Find where the given text appears and provide that cell's center as (X, Y) coordinate. 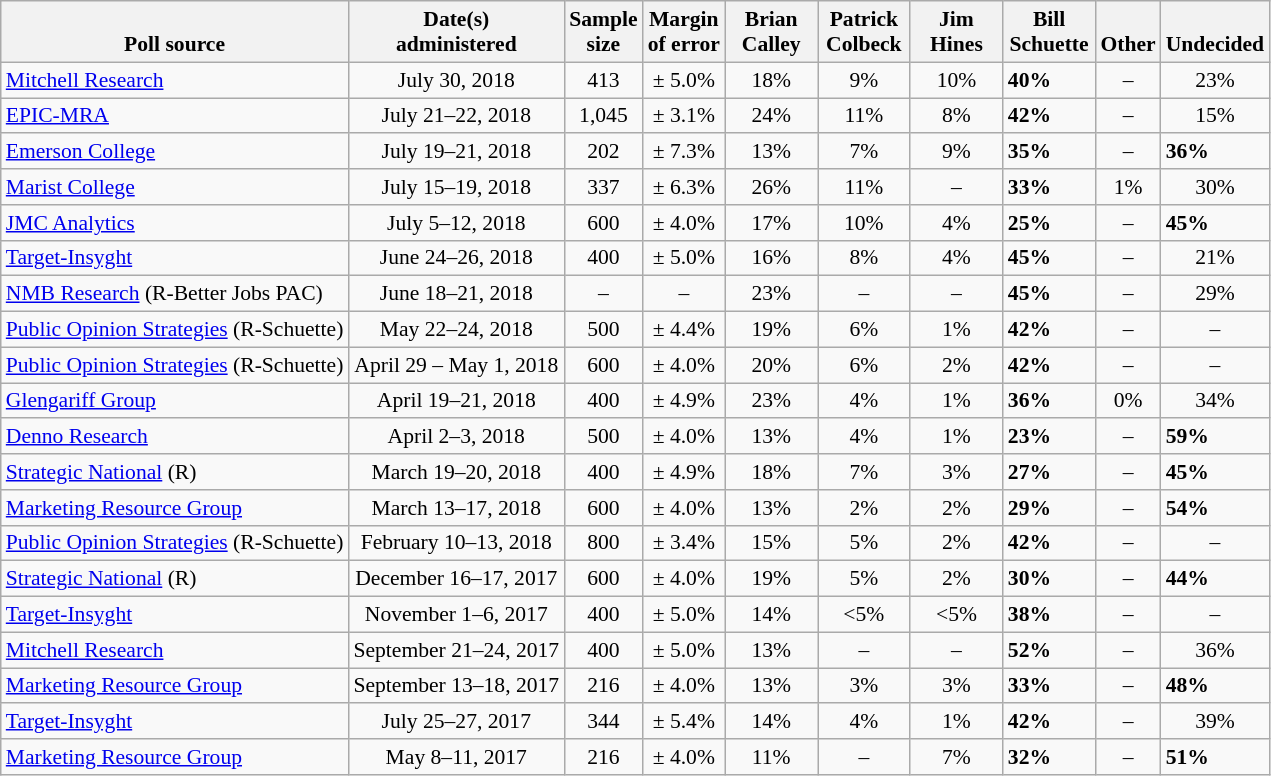
November 1–6, 2017 (456, 615)
JMC Analytics (175, 223)
26% (772, 187)
32% (1050, 757)
21% (1215, 258)
24% (772, 116)
PatrickColbeck (864, 32)
May 8–11, 2017 (456, 757)
Marginof error (684, 32)
April 29 – May 1, 2018 (456, 365)
June 24–26, 2018 (456, 258)
27% (1050, 472)
48% (1215, 686)
16% (772, 258)
Samplesize (603, 32)
54% (1215, 508)
337 (603, 187)
June 18–21, 2018 (456, 294)
52% (1050, 650)
NMB Research (R-Better Jobs PAC) (175, 294)
Emerson College (175, 152)
1,045 (603, 116)
July 30, 2018 (456, 80)
44% (1215, 579)
344 (603, 722)
EPIC-MRA (175, 116)
September 21–24, 2017 (456, 650)
800 (603, 543)
December 16–17, 2017 (456, 579)
± 3.1% (684, 116)
February 10–13, 2018 (456, 543)
July 21–22, 2018 (456, 116)
38% (1050, 615)
51% (1215, 757)
March 13–17, 2018 (456, 508)
Other (1128, 32)
20% (772, 365)
202 (603, 152)
BrianCalley (772, 32)
JimHines (956, 32)
April 2–3, 2018 (456, 437)
40% (1050, 80)
May 22–24, 2018 (456, 330)
± 3.4% (684, 543)
Date(s)administered (456, 32)
Denno Research (175, 437)
59% (1215, 437)
March 19–20, 2018 (456, 472)
25% (1050, 223)
± 5.4% (684, 722)
BillSchuette (1050, 32)
July 5–12, 2018 (456, 223)
39% (1215, 722)
Undecided (1215, 32)
34% (1215, 401)
17% (772, 223)
35% (1050, 152)
April 19–21, 2018 (456, 401)
± 7.3% (684, 152)
July 15–19, 2018 (456, 187)
September 13–18, 2017 (456, 686)
July 25–27, 2017 (456, 722)
Glengariff Group (175, 401)
July 19–21, 2018 (456, 152)
± 6.3% (684, 187)
0% (1128, 401)
Marist College (175, 187)
Poll source (175, 32)
413 (603, 80)
± 4.4% (684, 330)
